Find where the given text appears and provide that cell's center as [x, y] coordinate. 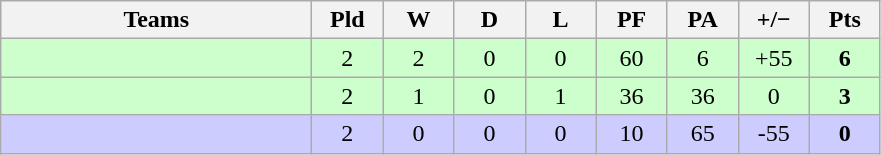
PA [702, 20]
3 [844, 96]
65 [702, 134]
W [418, 20]
Pts [844, 20]
Pld [348, 20]
-55 [774, 134]
+/− [774, 20]
+55 [774, 58]
D [490, 20]
PF [632, 20]
L [560, 20]
10 [632, 134]
Teams [156, 20]
60 [632, 58]
